Locate the cell with the specified text and output its [X, Y] center coordinate. 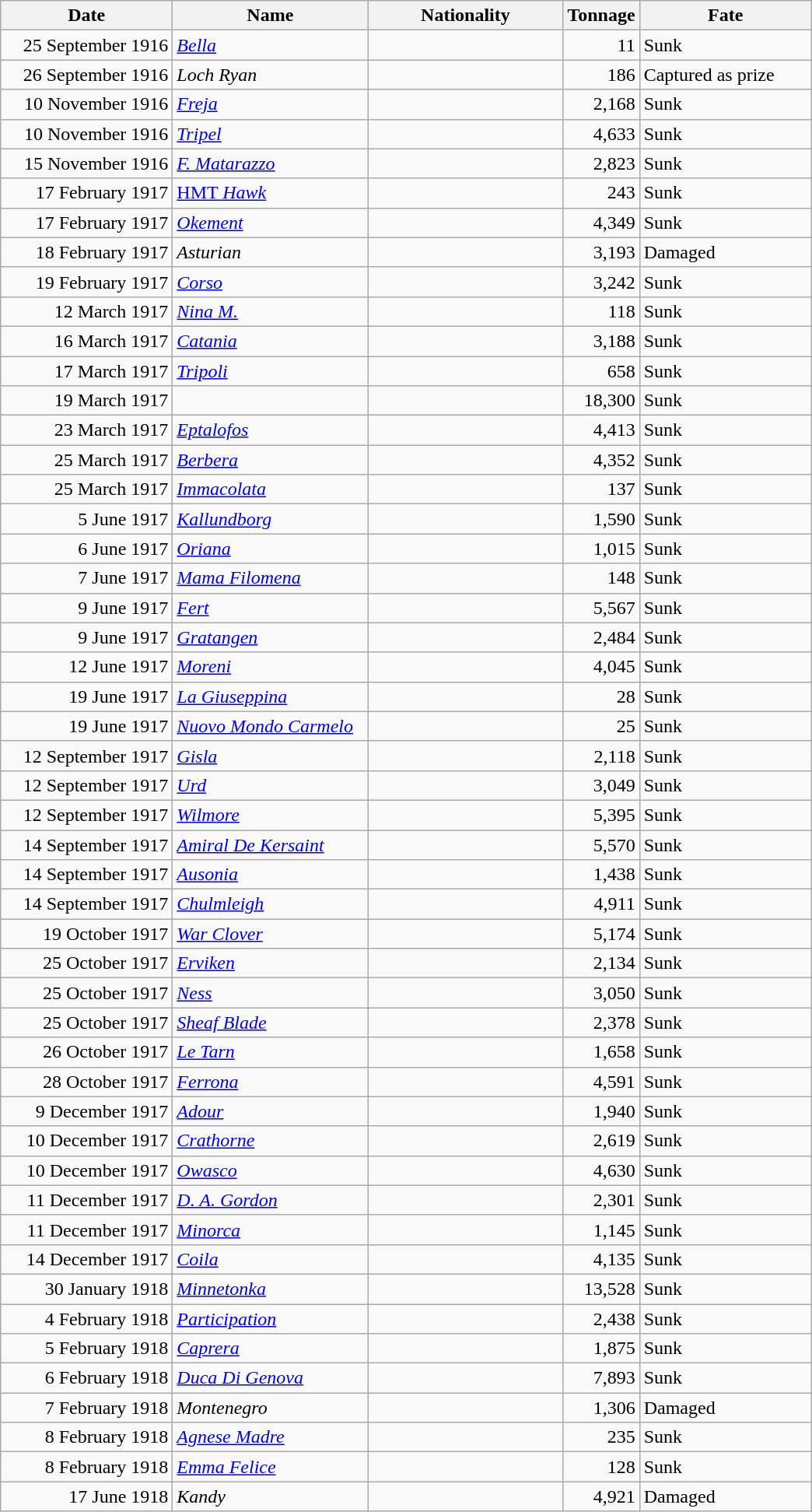
1,875 [601, 1349]
6 June 1917 [87, 549]
Amiral De Kersaint [271, 844]
128 [601, 1467]
Montenegro [271, 1408]
3,049 [601, 785]
Loch Ryan [271, 75]
7 June 1917 [87, 578]
18,300 [601, 401]
6 February 1918 [87, 1378]
3,193 [601, 252]
Moreni [271, 667]
1,438 [601, 875]
2,619 [601, 1141]
Ferrona [271, 1082]
Minorca [271, 1230]
30 January 1918 [87, 1289]
Name [271, 16]
7 February 1918 [87, 1408]
235 [601, 1437]
Ausonia [271, 875]
5 June 1917 [87, 519]
Adour [271, 1111]
Gratangen [271, 637]
Kallundborg [271, 519]
2,438 [601, 1319]
16 March 1917 [87, 341]
12 March 1917 [87, 311]
La Giuseppina [271, 696]
3,242 [601, 282]
3,188 [601, 341]
Oriana [271, 549]
4,921 [601, 1496]
11 [601, 45]
19 October 1917 [87, 934]
4,591 [601, 1082]
15 November 1916 [87, 163]
1,940 [601, 1111]
26 September 1916 [87, 75]
5,570 [601, 844]
1,590 [601, 519]
2,823 [601, 163]
28 [601, 696]
Nationality [465, 16]
19 March 1917 [87, 401]
4,045 [601, 667]
2,118 [601, 756]
28 October 1917 [87, 1082]
12 June 1917 [87, 667]
25 [601, 726]
Asturian [271, 252]
Okement [271, 223]
2,378 [601, 1023]
Chulmleigh [271, 904]
13,528 [601, 1289]
Date [87, 16]
5 February 1918 [87, 1349]
9 December 1917 [87, 1111]
4 February 1918 [87, 1319]
Tonnage [601, 16]
Nina M. [271, 311]
4,633 [601, 134]
5,567 [601, 608]
Owasco [271, 1170]
118 [601, 311]
4,349 [601, 223]
1,306 [601, 1408]
Catania [271, 341]
25 September 1916 [87, 45]
Ness [271, 993]
Le Tarn [271, 1052]
23 March 1917 [87, 430]
19 February 1917 [87, 282]
1,658 [601, 1052]
Duca Di Genova [271, 1378]
F. Matarazzo [271, 163]
D. A. Gordon [271, 1200]
Captured as prize [725, 75]
Erviken [271, 963]
Urd [271, 785]
2,168 [601, 104]
26 October 1917 [87, 1052]
Mama Filomena [271, 578]
4,413 [601, 430]
3,050 [601, 993]
Freja [271, 104]
5,174 [601, 934]
1,145 [601, 1230]
Nuovo Mondo Carmelo [271, 726]
Fert [271, 608]
Minnetonka [271, 1289]
War Clover [271, 934]
2,301 [601, 1200]
Crathorne [271, 1141]
658 [601, 371]
4,911 [601, 904]
17 March 1917 [87, 371]
Kandy [271, 1496]
Emma Felice [271, 1467]
Caprera [271, 1349]
7,893 [601, 1378]
Immacolata [271, 489]
2,484 [601, 637]
2,134 [601, 963]
1,015 [601, 549]
Agnese Madre [271, 1437]
148 [601, 578]
17 June 1918 [87, 1496]
137 [601, 489]
Coila [271, 1259]
Tripoli [271, 371]
Eptalofos [271, 430]
Fate [725, 16]
Wilmore [271, 815]
Bella [271, 45]
Sheaf Blade [271, 1023]
Participation [271, 1319]
243 [601, 193]
4,352 [601, 460]
186 [601, 75]
HMT Hawk [271, 193]
5,395 [601, 815]
Corso [271, 282]
4,135 [601, 1259]
Berbera [271, 460]
Gisla [271, 756]
4,630 [601, 1170]
14 December 1917 [87, 1259]
18 February 1917 [87, 252]
Tripel [271, 134]
